Locate the cell with the specified text and output its (x, y) center coordinate. 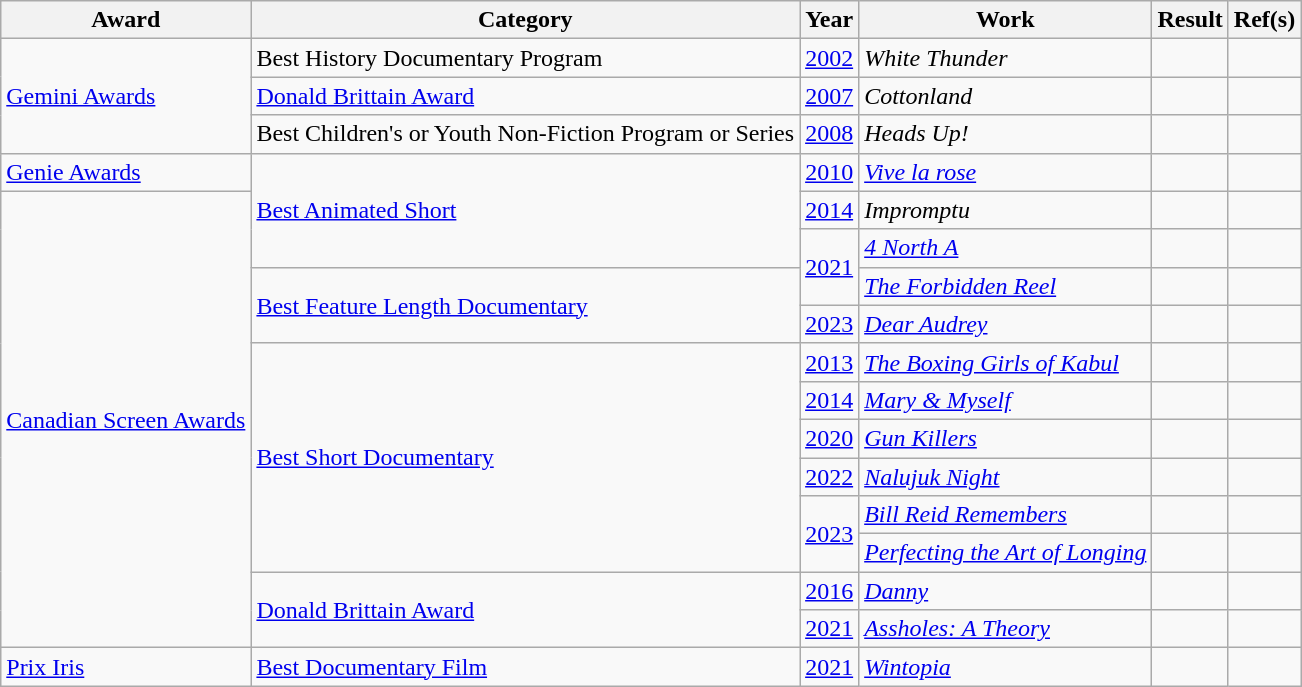
Genie Awards (126, 172)
Gemini Awards (126, 96)
Prix Iris (126, 667)
The Boxing Girls of Kabul (1006, 362)
2008 (830, 134)
Best Animated Short (526, 210)
The Forbidden Reel (1006, 286)
Award (126, 20)
Vive la rose (1006, 172)
Year (830, 20)
Wintopia (1006, 667)
4 North A (1006, 248)
Gun Killers (1006, 438)
Heads Up! (1006, 134)
Canadian Screen Awards (126, 420)
2022 (830, 477)
Dear Audrey (1006, 324)
Best Children's or Youth Non-Fiction Program or Series (526, 134)
2016 (830, 591)
Cottonland (1006, 96)
Ref(s) (1264, 20)
2013 (830, 362)
2007 (830, 96)
Work (1006, 20)
Assholes: A Theory (1006, 629)
2010 (830, 172)
Result (1190, 20)
Bill Reid Remembers (1006, 515)
2020 (830, 438)
2002 (830, 58)
Best History Documentary Program (526, 58)
Category (526, 20)
Best Feature Length Documentary (526, 305)
White Thunder (1006, 58)
Nalujuk Night (1006, 477)
Best Short Documentary (526, 457)
Danny (1006, 591)
Perfecting the Art of Longing (1006, 553)
Impromptu (1006, 210)
Best Documentary Film (526, 667)
Mary & Myself (1006, 400)
